Provide the [X, Y] coordinate of the cell's center where the given text is located.  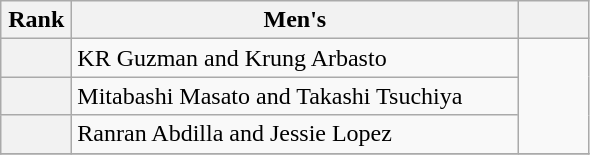
KR Guzman and Krung Arbasto [295, 58]
Men's [295, 20]
Mitabashi Masato and Takashi Tsuchiya [295, 96]
Rank [36, 20]
Ranran Abdilla and Jessie Lopez [295, 134]
